Output the [X, Y] coordinate of the center of the cell containing the given text.  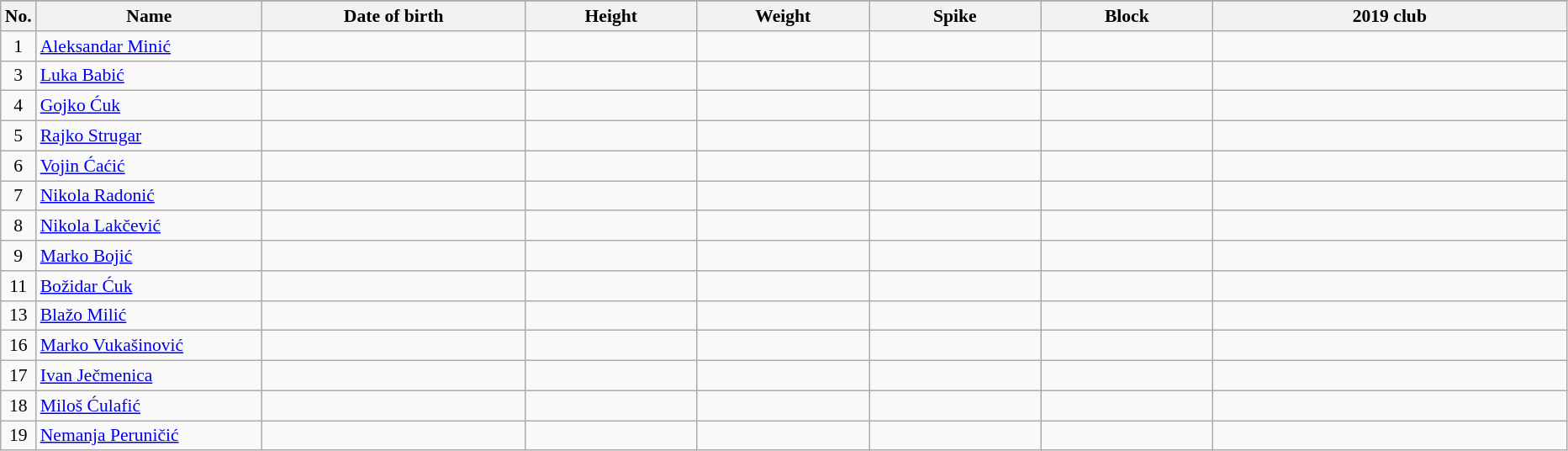
Weight [784, 16]
Luka Babić [150, 76]
17 [18, 376]
5 [18, 136]
Vojin Ćaćić [150, 166]
Božidar Ćuk [150, 286]
3 [18, 76]
Nikola Lakčević [150, 226]
13 [18, 316]
Nemanja Peruničić [150, 436]
Date of birth [393, 16]
8 [18, 226]
Marko Bojić [150, 256]
Name [150, 16]
1 [18, 46]
Gojko Ćuk [150, 106]
2019 club [1391, 16]
16 [18, 346]
Blažo Milić [150, 316]
6 [18, 166]
Miloš Ćulafić [150, 406]
9 [18, 256]
Nikola Radonić [150, 196]
7 [18, 196]
Spike [955, 16]
Ivan Ječmenica [150, 376]
11 [18, 286]
Rajko Strugar [150, 136]
No. [18, 16]
Height [610, 16]
19 [18, 436]
Aleksandar Minić [150, 46]
4 [18, 106]
Block [1127, 16]
18 [18, 406]
Marko Vukašinović [150, 346]
